Detect which cell encompasses the target text, then output its (X, Y) center coordinate. 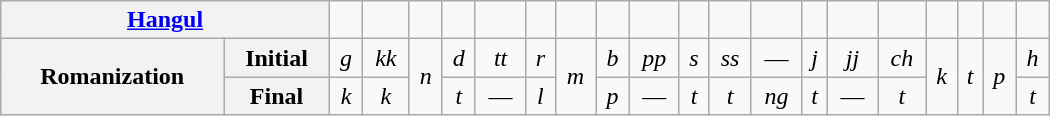
pp (654, 58)
m (576, 77)
r (540, 58)
Initial (277, 58)
j (814, 58)
n (426, 77)
kk (386, 58)
ss (730, 58)
s (694, 58)
h (1032, 58)
ng (776, 96)
l (540, 96)
tt (500, 58)
d (458, 58)
Romanization (112, 77)
jj (852, 58)
Hangul (166, 20)
ch (902, 58)
g (346, 58)
b (612, 58)
Final (277, 96)
